Capture the cell that displays the provided text and extract its (X, Y) central coordinate. 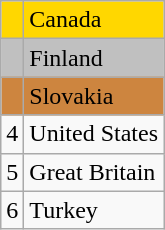
Great Britain (94, 172)
5 (12, 172)
Slovakia (94, 96)
United States (94, 134)
Canada (94, 20)
6 (12, 210)
Turkey (94, 210)
4 (12, 134)
Finland (94, 58)
